Return the (x, y) coordinate for the center point of the cell that contains the specified text.  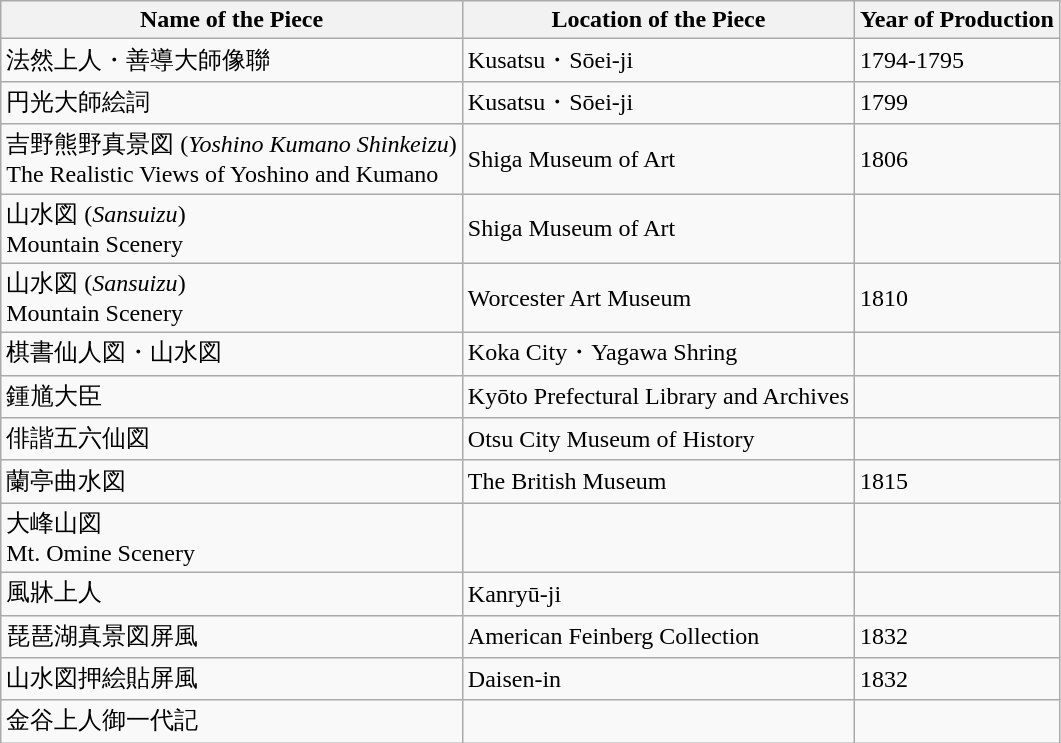
Otsu City Museum of History (658, 440)
金谷上人御一代記 (232, 722)
Location of the Piece (658, 20)
法然上人・善導大師像聯 (232, 60)
大峰山図Mt. Omine Scenery (232, 538)
棋書仙人図・山水図 (232, 354)
Worcester Art Museum (658, 298)
1794-1795 (958, 60)
吉野熊野真景図 (Yoshino Kumano Shinkeizu)The Realistic Views of Yoshino and Kumano (232, 159)
Koka City・Yagawa Shring (658, 354)
Year of Production (958, 20)
蘭亭曲水図 (232, 482)
Kanryū-ji (658, 594)
琵琶湖真景図屏風 (232, 636)
円光大師絵詞 (232, 102)
鍾馗大臣 (232, 396)
The British Museum (658, 482)
風牀上人 (232, 594)
Daisen-in (658, 680)
山水図押絵貼屏風 (232, 680)
American Feinberg Collection (658, 636)
1810 (958, 298)
1815 (958, 482)
Name of the Piece (232, 20)
俳諧五六仙図 (232, 440)
Kyōto Prefectural Library and Archives (658, 396)
1806 (958, 159)
1799 (958, 102)
